From the cell containing the given text, extract its center point as [X, Y] coordinate. 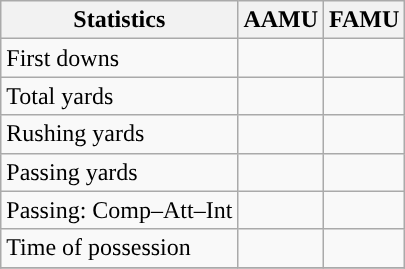
Passing: Comp–Att–Int [120, 210]
AAMU [281, 20]
Total yards [120, 96]
FAMU [364, 20]
Statistics [120, 20]
Passing yards [120, 172]
First downs [120, 58]
Rushing yards [120, 134]
Time of possession [120, 248]
